From the cell containing the given text, extract its center point as (X, Y) coordinate. 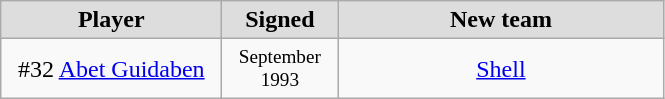
Signed (280, 20)
Shell (501, 69)
Player (112, 20)
New team (501, 20)
#32 Abet Guidaben (112, 69)
September 1993 (280, 69)
